For the text-containing cell, return its midpoint in (X, Y) coordinate format. 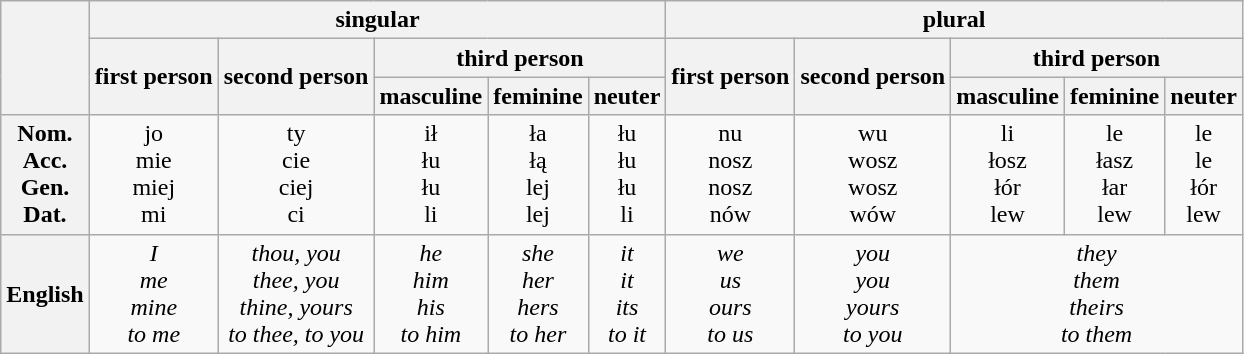
łałąlejlej (538, 174)
youyouyoursto you (873, 294)
jomiemiejmi (154, 174)
thou, youthee, youthine, yoursto thee, to you (296, 294)
itititsto it (627, 294)
hehimhisto him (431, 294)
nunosznosznów (730, 174)
tycieciejci (296, 174)
łułułuli (627, 174)
plural (954, 20)
wuwoszwoszwów (873, 174)
sheherhersto her (538, 294)
theythemtheirsto them (1097, 294)
singular (378, 20)
English (45, 294)
Nom.Acc.Gen.Dat. (45, 174)
weusoursto us (730, 294)
lełaszłarlew (1114, 174)
iłłułuli (431, 174)
liłoszłórlew (1008, 174)
Imemineto me (154, 294)
lelełórlew (1204, 174)
